Provide the [x, y] coordinate of the cell's center where the given text is located.  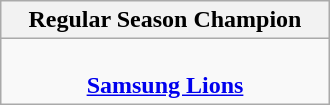
Regular Season Champion [165, 20]
Samsung Lions [165, 72]
